Locate the cell with the specified text and output its (X, Y) center coordinate. 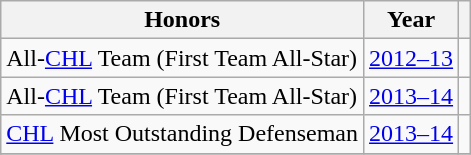
Year (412, 20)
2012–13 (412, 58)
CHL Most Outstanding Defenseman (182, 134)
Honors (182, 20)
